Locate the cell with the specified text and output its (x, y) center coordinate. 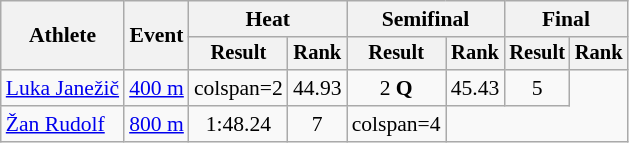
7 (318, 124)
400 m (156, 88)
1:48.24 (238, 124)
Event (156, 36)
colspan=2 (238, 88)
Semifinal (426, 19)
Heat (268, 19)
Athlete (62, 36)
5 (537, 88)
Žan Rudolf (62, 124)
2 Q (396, 88)
800 m (156, 124)
45.43 (476, 88)
44.93 (318, 88)
colspan=4 (396, 124)
Final (566, 19)
Luka Janežič (62, 88)
